Pinpoint the cell where the given text exists, returning its (X, Y) midpoint coordinate. 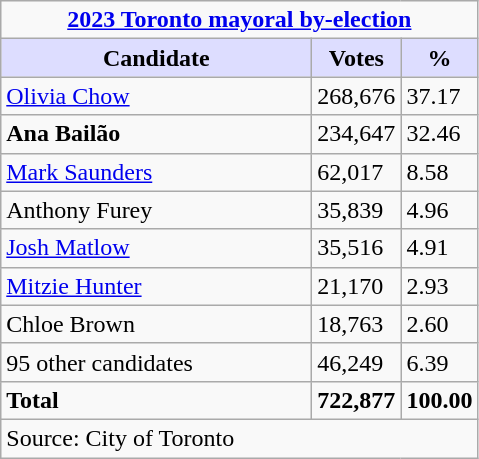
18,763 (356, 324)
722,877 (356, 400)
35,839 (356, 210)
2.60 (440, 324)
234,647 (356, 134)
46,249 (356, 362)
Votes (356, 58)
4.91 (440, 248)
2.93 (440, 286)
62,017 (356, 172)
Source: City of Toronto (240, 438)
32.46 (440, 134)
Josh Matlow (156, 248)
268,676 (356, 96)
21,170 (356, 286)
Total (156, 400)
Olivia Chow (156, 96)
37.17 (440, 96)
Ana Bailão (156, 134)
Chloe Brown (156, 324)
Mitzie Hunter (156, 286)
100.00 (440, 400)
Anthony Furey (156, 210)
Candidate (156, 58)
35,516 (356, 248)
4.96 (440, 210)
Mark Saunders (156, 172)
95 other candidates (156, 362)
% (440, 58)
8.58 (440, 172)
6.39 (440, 362)
2023 Toronto mayoral by-election (240, 20)
